Return [X, Y] of the center of cell containing provided text 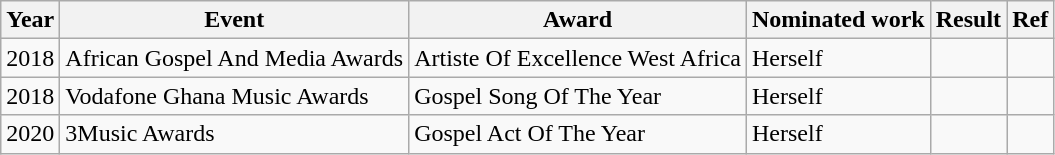
Gospel Act Of The Year [578, 134]
Event [234, 20]
2020 [30, 134]
3Music Awards [234, 134]
Award [578, 20]
Year [30, 20]
Artiste Of Excellence West Africa [578, 58]
Nominated work [839, 20]
Vodafone Ghana Music Awards [234, 96]
Gospel Song Of The Year [578, 96]
Ref [1030, 20]
Result [968, 20]
African Gospel And Media Awards [234, 58]
